Provide the [X, Y] coordinate of the cell's center where the given text is located.  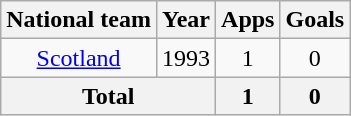
Goals [315, 20]
Year [186, 20]
Scotland [79, 58]
National team [79, 20]
Total [108, 96]
Apps [248, 20]
1993 [186, 58]
